Scan for the cell matching the given text and deliver its [X, Y] coordinate at center. 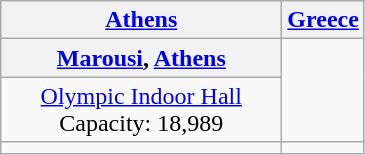
Olympic Indoor HallCapacity: 18,989 [142, 110]
Marousi, Athens [142, 58]
Athens [142, 20]
Greece [324, 20]
